From the cell containing the given text, extract its center point as (X, Y) coordinate. 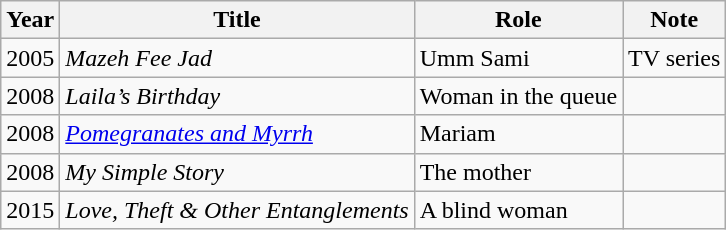
TV series (674, 58)
Laila’s Birthday (237, 96)
Year (30, 20)
My Simple Story (237, 172)
Mazeh Fee Jad (237, 58)
Note (674, 20)
Mariam (518, 134)
A blind woman (518, 210)
Umm Sami (518, 58)
Title (237, 20)
Love, Theft & Other Entanglements (237, 210)
Pomegranates and Myrrh (237, 134)
The mother (518, 172)
Role (518, 20)
2005 (30, 58)
Woman in the queue (518, 96)
2015 (30, 210)
